Search for the cell housing the specified text and yield its [X, Y] center coordinate. 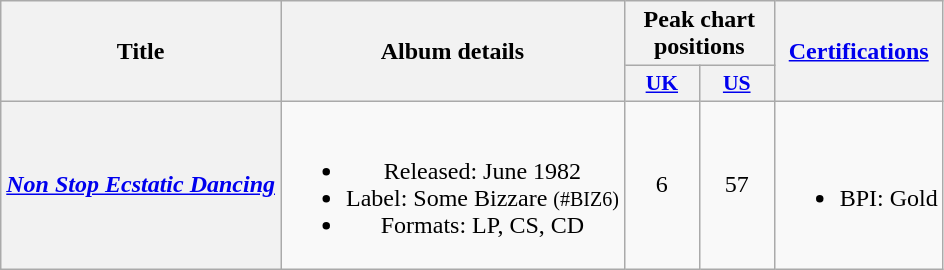
57 [736, 184]
6 [662, 184]
BPI: Gold [858, 184]
Title [141, 52]
Released: June 1982Label: Some Bizzare (#BIZ6)Formats: LP, CS, CD [453, 184]
Certifications [858, 52]
Peak chart positions [699, 34]
Non Stop Ecstatic Dancing [141, 184]
US [736, 84]
Album details [453, 52]
UK [662, 84]
